Output the [x, y] coordinate of the center of the cell containing the given text.  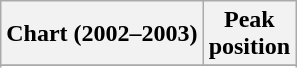
Peakposition [249, 34]
Chart (2002–2003) [102, 34]
